Search for the cell housing the specified text and yield its [X, Y] center coordinate. 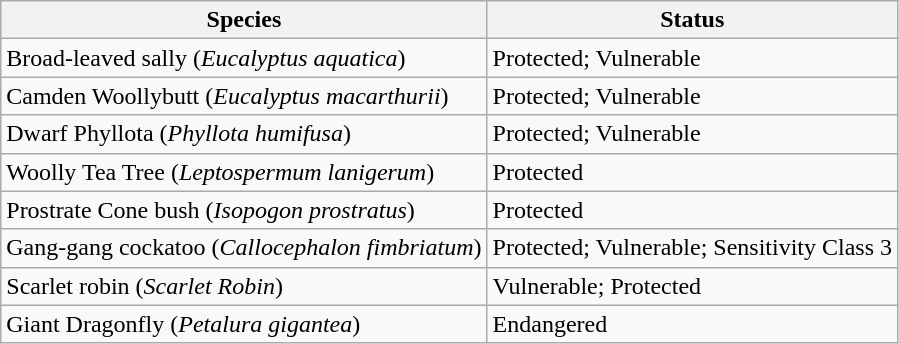
Dwarf Phyllota (Phyllota humifusa) [244, 134]
Scarlet robin (Scarlet Robin) [244, 286]
Endangered [692, 324]
Camden Woollybutt (Eucalyptus macarthurii) [244, 96]
Protected; Vulnerable; Sensitivity Class 3 [692, 248]
Giant Dragonfly (Petalura gigantea) [244, 324]
Status [692, 20]
Vulnerable; Protected [692, 286]
Broad-leaved sally (Eucalyptus aquatica) [244, 58]
Gang-gang cockatoo (Callocephalon fimbriatum) [244, 248]
Prostrate Cone bush (Isopogon prostratus) [244, 210]
Woolly Tea Tree (Leptospermum lanigerum) [244, 172]
Species [244, 20]
